Capture the cell that displays the provided text and extract its [x, y] central coordinate. 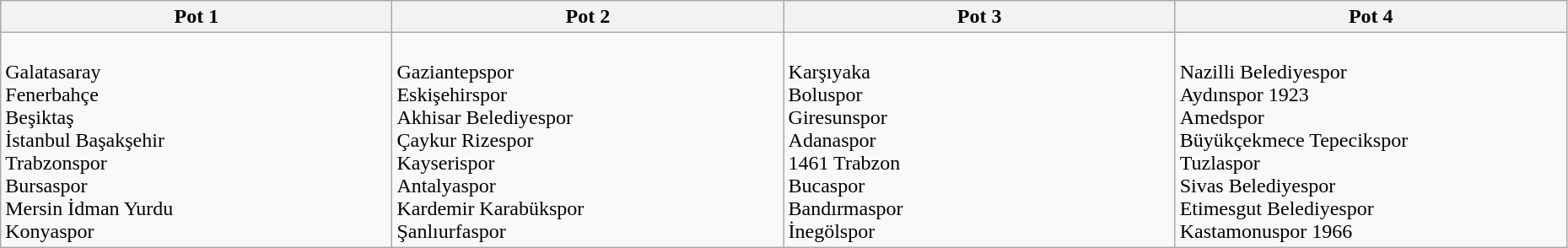
Karşıyaka Boluspor Giresunspor Adanaspor 1461 Trabzon Bucaspor Bandırmaspor İnegölspor [979, 140]
Gaziantepspor Eskişehirspor Akhisar Belediyespor Çaykur Rizespor Kayserispor Antalyaspor Kardemir Karabükspor Şanlıurfaspor [588, 140]
Pot 4 [1371, 17]
Nazilli Belediyespor Aydınspor 1923 Amedspor Büyükçekmece Tepecikspor Tuzlaspor Sivas Belediyespor Etimesgut Belediyespor Kastamonuspor 1966 [1371, 140]
Pot 1 [197, 17]
Pot 3 [979, 17]
Pot 2 [588, 17]
Galatasaray Fenerbahçe Beşiktaş İstanbul Başakşehir Trabzonspor Bursaspor Mersin İdman Yurdu Konyaspor [197, 140]
